Provide the [X, Y] coordinate of the cell's center where the given text is located.  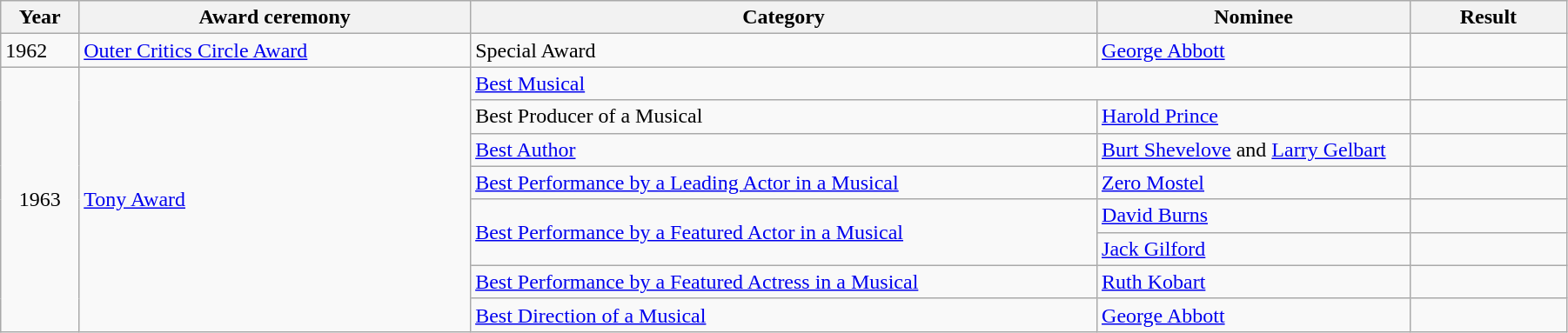
Burt Shevelove and Larry Gelbart [1254, 150]
Result [1488, 17]
1962 [40, 50]
Category [784, 17]
Best Performance by a Featured Actress in a Musical [784, 282]
1963 [40, 199]
Outer Critics Circle Award [275, 50]
Tony Award [275, 199]
Year [40, 17]
Best Musical [941, 83]
Nominee [1254, 17]
Award ceremony [275, 17]
Ruth Kobart [1254, 282]
Best Performance by a Featured Actor in a Musical [784, 232]
Best Producer of a Musical [784, 117]
Best Author [784, 150]
Best Direction of a Musical [784, 315]
David Burns [1254, 216]
Special Award [784, 50]
Harold Prince [1254, 117]
Jack Gilford [1254, 249]
Best Performance by a Leading Actor in a Musical [784, 183]
Zero Mostel [1254, 183]
